Search for the cell housing the specified text and yield its (X, Y) center coordinate. 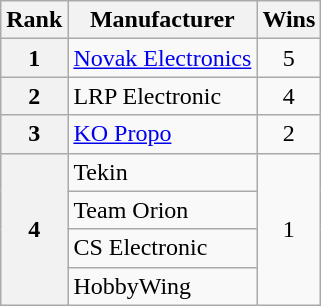
Manufacturer (162, 20)
5 (289, 58)
KO Propo (162, 134)
Rank (34, 20)
CS Electronic (162, 248)
LRP Electronic (162, 96)
3 (34, 134)
Team Orion (162, 210)
HobbyWing (162, 286)
Novak Electronics (162, 58)
Wins (289, 20)
Tekin (162, 172)
